Provide the (x, y) coordinate of the cell's center where the given text is located.  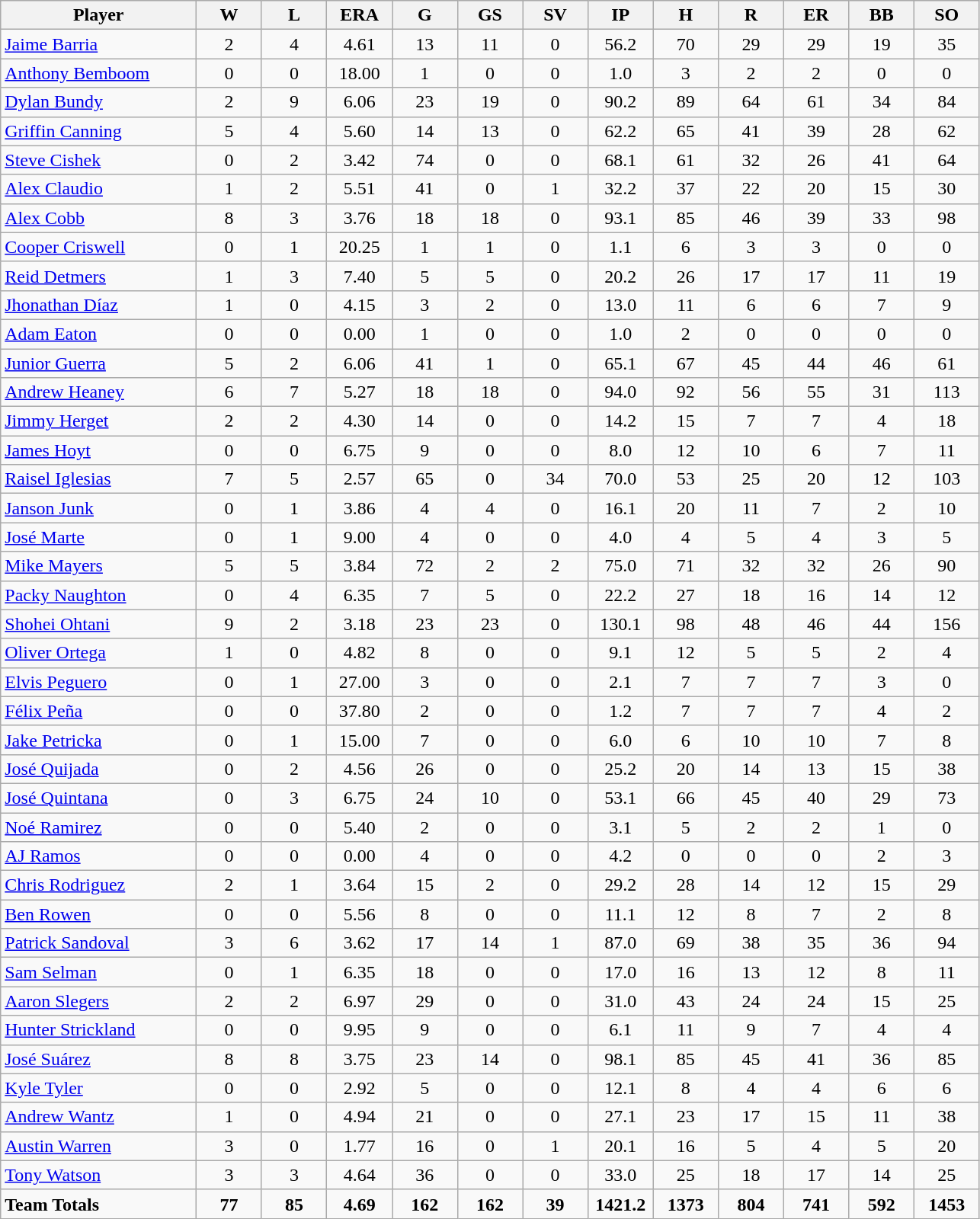
31 (882, 392)
AJ Ramos (99, 856)
33 (882, 218)
SV (556, 15)
Player (99, 15)
Alex Cobb (99, 218)
José Quijada (99, 769)
ERA (360, 15)
8.0 (620, 450)
3.76 (360, 218)
Adam Eaton (99, 334)
Raisel Iglesias (99, 479)
Steve Cishek (99, 160)
69 (686, 943)
4.69 (360, 1204)
22.2 (620, 595)
Andrew Heaney (99, 392)
33.0 (620, 1175)
1.77 (360, 1146)
98.1 (620, 1059)
Elvis Peguero (99, 682)
6.0 (620, 740)
James Hoyt (99, 450)
77 (229, 1204)
W (229, 15)
29.2 (620, 885)
Jimmy Herget (99, 421)
Jake Petricka (99, 740)
741 (816, 1204)
27 (686, 595)
65.1 (620, 363)
Aaron Slegers (99, 1001)
70 (686, 44)
Jhonathan Díaz (99, 305)
21 (424, 1117)
93.1 (620, 218)
G (424, 15)
62.2 (620, 131)
27.1 (620, 1117)
113 (946, 392)
62 (946, 131)
3.1 (620, 827)
Shohei Ohtani (99, 624)
17.0 (620, 972)
89 (686, 102)
4.82 (360, 653)
3.86 (360, 508)
3.62 (360, 943)
130.1 (620, 624)
11.1 (620, 914)
5.27 (360, 392)
H (686, 15)
30 (946, 189)
66 (686, 798)
67 (686, 363)
37 (686, 189)
53 (686, 479)
6.1 (620, 1030)
12.1 (620, 1088)
Reid Detmers (99, 276)
4.2 (620, 856)
Patrick Sandoval (99, 943)
BB (882, 15)
18.00 (360, 73)
3.75 (360, 1059)
92 (686, 392)
4.56 (360, 769)
72 (424, 566)
4.30 (360, 421)
37.80 (360, 711)
José Suárez (99, 1059)
53.1 (620, 798)
6.97 (360, 1001)
22 (751, 189)
84 (946, 102)
40 (816, 798)
16.1 (620, 508)
32.2 (620, 189)
Dylan Bundy (99, 102)
Tony Watson (99, 1175)
Sam Selman (99, 972)
4.94 (360, 1117)
75.0 (620, 566)
Austin Warren (99, 1146)
43 (686, 1001)
4.15 (360, 305)
73 (946, 798)
20.2 (620, 276)
Noé Ramirez (99, 827)
804 (751, 1204)
Cooper Criswell (99, 247)
7.40 (360, 276)
27.00 (360, 682)
1453 (946, 1204)
48 (751, 624)
103 (946, 479)
90.2 (620, 102)
ER (816, 15)
15.00 (360, 740)
90 (946, 566)
Mike Mayers (99, 566)
Alex Claudio (99, 189)
1.1 (620, 247)
9.95 (360, 1030)
Anthony Bemboom (99, 73)
56 (751, 392)
25.2 (620, 769)
94 (946, 943)
Team Totals (99, 1204)
3.64 (360, 885)
592 (882, 1204)
71 (686, 566)
3.84 (360, 566)
156 (946, 624)
L (294, 15)
74 (424, 160)
José Quintana (99, 798)
2.57 (360, 479)
Jaime Barria (99, 44)
Oliver Ortega (99, 653)
José Marte (99, 537)
56.2 (620, 44)
4.64 (360, 1175)
1373 (686, 1204)
GS (490, 15)
IP (620, 15)
1421.2 (620, 1204)
2.92 (360, 1088)
68.1 (620, 160)
5.51 (360, 189)
2.1 (620, 682)
Ben Rowen (99, 914)
Janson Junk (99, 508)
Packy Naughton (99, 595)
5.56 (360, 914)
87.0 (620, 943)
4.0 (620, 537)
Hunter Strickland (99, 1030)
13.0 (620, 305)
R (751, 15)
Chris Rodriguez (99, 885)
9.00 (360, 537)
20.25 (360, 247)
Félix Peña (99, 711)
Andrew Wantz (99, 1117)
31.0 (620, 1001)
9.1 (620, 653)
1.2 (620, 711)
94.0 (620, 392)
70.0 (620, 479)
14.2 (620, 421)
Griffin Canning (99, 131)
Kyle Tyler (99, 1088)
4.61 (360, 44)
20.1 (620, 1146)
55 (816, 392)
5.60 (360, 131)
5.40 (360, 827)
3.42 (360, 160)
Junior Guerra (99, 363)
3.18 (360, 624)
SO (946, 15)
